Detect which cell encompasses the target text, then output its [X, Y] center coordinate. 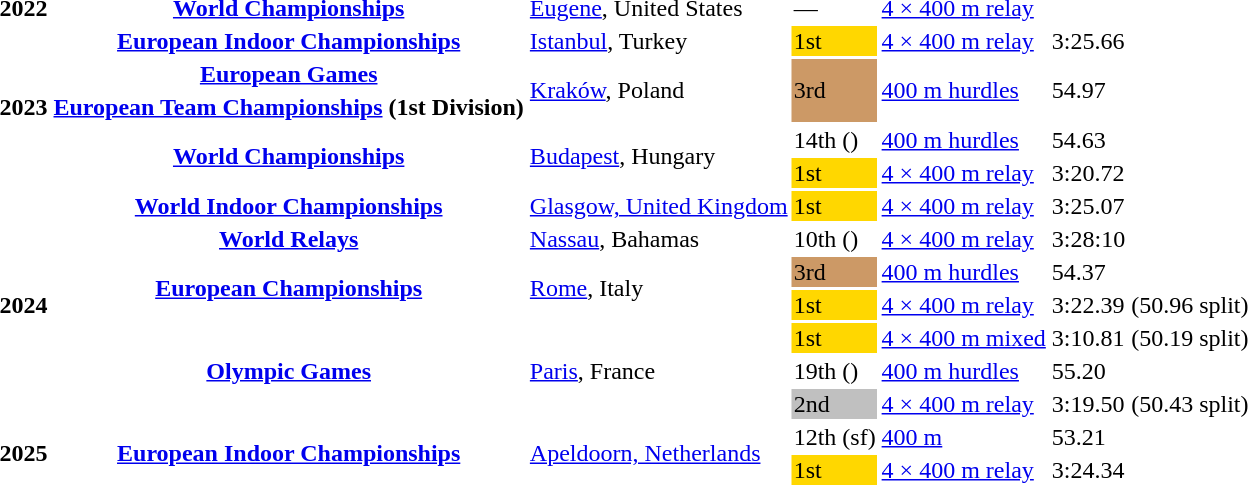
54.37 [1088, 272]
Olympic Games [288, 371]
10th () [834, 239]
3:20.72 [1088, 173]
3:24.34 [1088, 470]
3:19.50 [1088, 404]
World Championships [288, 156]
Istanbul, Turkey [658, 41]
55.20 [1088, 371]
19th () [834, 371]
53.21 [1088, 437]
World Indoor Championships [288, 206]
2nd [834, 404]
3:28:10 [1088, 239]
400 m [964, 437]
3:10.81 [1088, 338]
3:22.39 [1088, 305]
European Games [288, 74]
Rome, Italy [658, 288]
4 × 400 m mixed [964, 338]
3:25.07 [1088, 206]
Glasgow, United Kingdom [658, 206]
12th (sf) [834, 437]
European Championships [288, 288]
54.97 [1088, 90]
World Relays [288, 239]
Paris, France [658, 371]
Budapest, Hungary [658, 156]
14th () [834, 140]
European Team Championships (1st Division) [288, 107]
54.63 [1088, 140]
Nassau, Bahamas [658, 239]
Apeldoorn, Netherlands [658, 454]
Kraków, Poland [658, 90]
3:25.66 [1088, 41]
